Detect which cell encompasses the target text, then output its [X, Y] center coordinate. 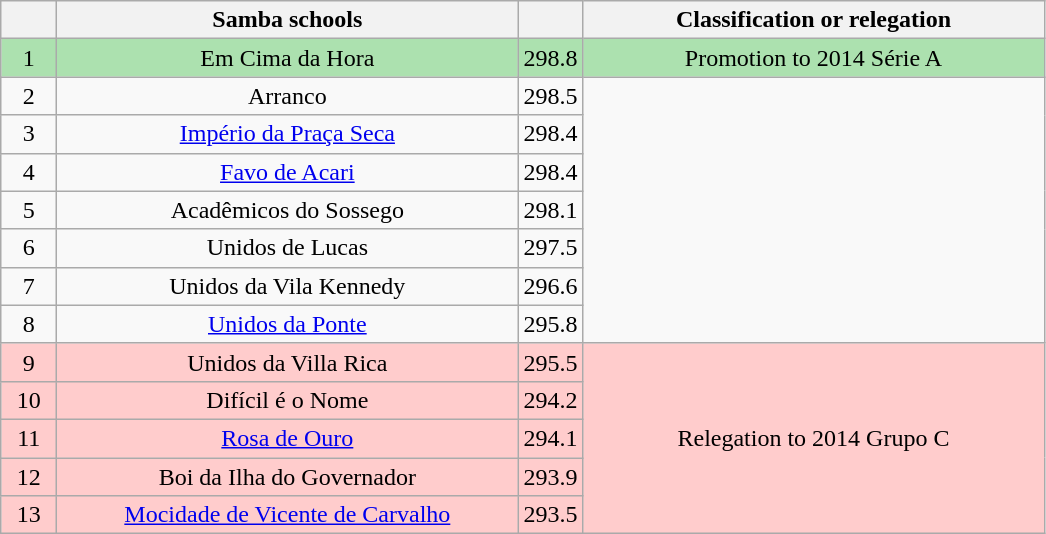
Classification or relegation [814, 20]
298.8 [550, 58]
6 [29, 248]
Rosa de Ouro [288, 438]
Boi da Ilha do Governador [288, 477]
12 [29, 477]
9 [29, 362]
Promotion to 2014 Série A [814, 58]
296.6 [550, 286]
Unidos da Vila Kennedy [288, 286]
Unidos de Lucas [288, 248]
10 [29, 400]
8 [29, 324]
297.5 [550, 248]
295.5 [550, 362]
294.1 [550, 438]
Relegation to 2014 Grupo C [814, 438]
293.5 [550, 515]
Unidos da Ponte [288, 324]
293.9 [550, 477]
2 [29, 96]
295.8 [550, 324]
Difícil é o Nome [288, 400]
13 [29, 515]
298.5 [550, 96]
Mocidade de Vicente de Carvalho [288, 515]
5 [29, 210]
11 [29, 438]
Acadêmicos do Sossego [288, 210]
Em Cima da Hora [288, 58]
1 [29, 58]
Império da Praça Seca [288, 134]
4 [29, 172]
Unidos da Villa Rica [288, 362]
298.1 [550, 210]
Favo de Acari [288, 172]
3 [29, 134]
Arranco [288, 96]
7 [29, 286]
294.2 [550, 400]
Samba schools [288, 20]
